Output the [x, y] coordinate of the center of the cell containing the given text.  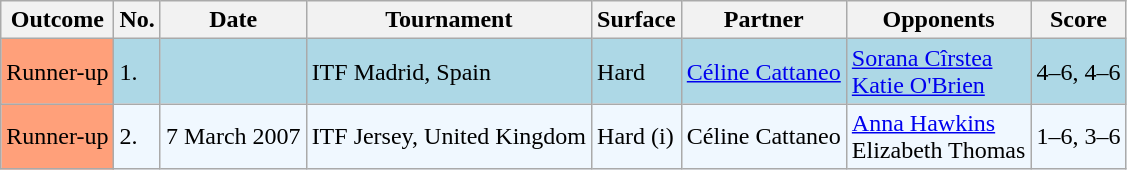
ITF Madrid, Spain [448, 72]
7 March 2007 [233, 136]
Score [1078, 20]
Anna Hawkins Elizabeth Thomas [938, 136]
Partner [764, 20]
No. [137, 20]
ITF Jersey, United Kingdom [448, 136]
Opponents [938, 20]
2. [137, 136]
Date [233, 20]
Hard (i) [637, 136]
1–6, 3–6 [1078, 136]
Surface [637, 20]
1. [137, 72]
Sorana Cîrstea Katie O'Brien [938, 72]
4–6, 4–6 [1078, 72]
Hard [637, 72]
Outcome [58, 20]
Tournament [448, 20]
